Find where the given text appears and provide that cell's center as [X, Y] coordinate. 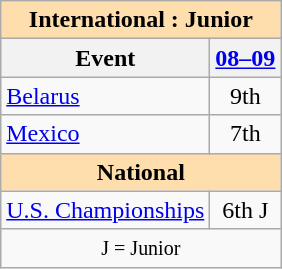
6th J [246, 210]
Event [106, 58]
J = Junior [141, 248]
National [141, 172]
International : Junior [141, 20]
9th [246, 96]
7th [246, 134]
U.S. Championships [106, 210]
Mexico [106, 134]
Belarus [106, 96]
08–09 [246, 58]
